Detect which cell encompasses the target text, then output its (x, y) center coordinate. 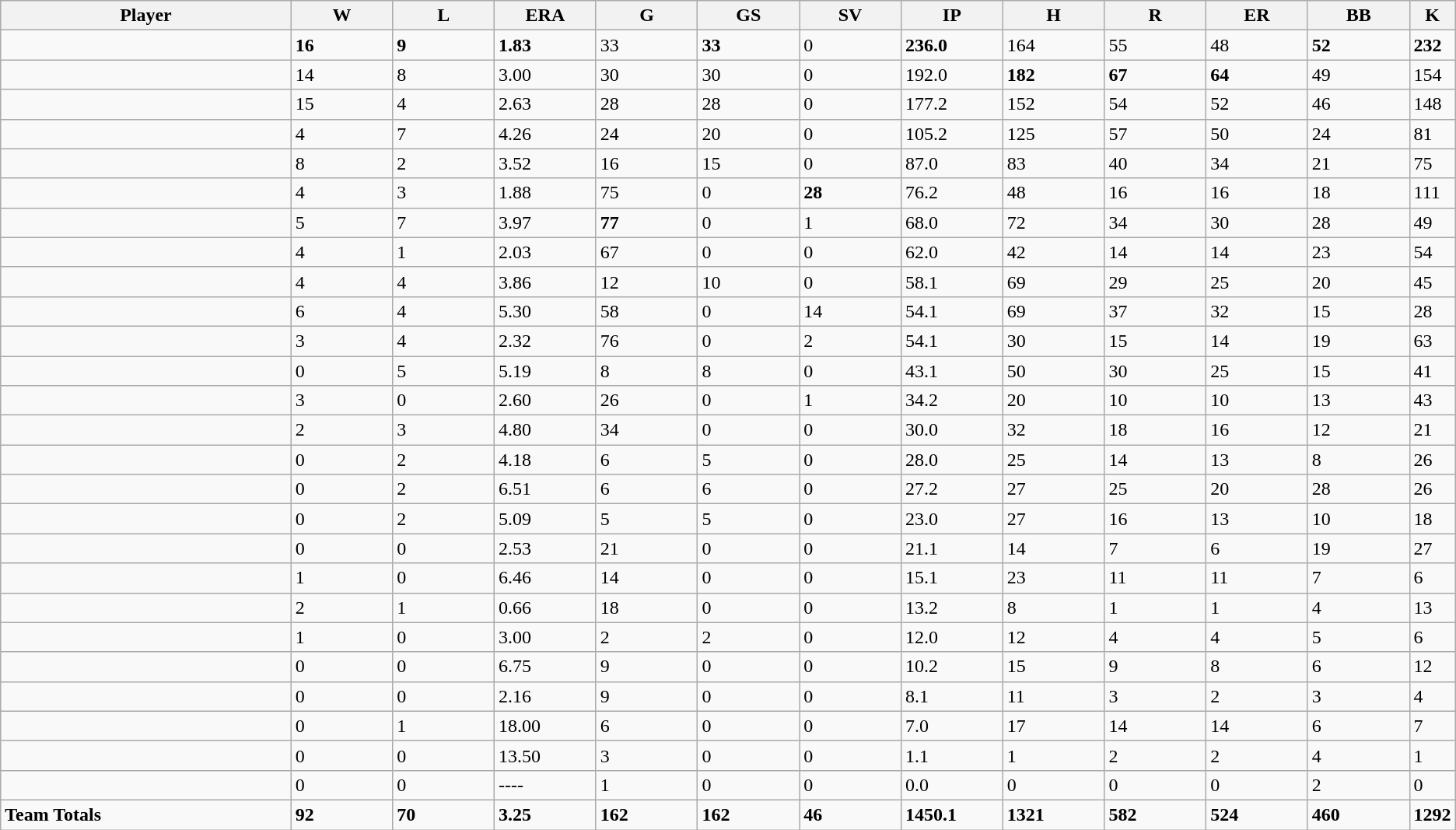
460 (1358, 814)
8.1 (952, 696)
182 (1053, 75)
ER (1257, 16)
6.46 (546, 578)
1292 (1433, 814)
21.1 (952, 548)
6.75 (546, 667)
7.0 (952, 726)
148 (1433, 104)
58.1 (952, 282)
58 (647, 311)
582 (1156, 814)
70 (443, 814)
5.30 (546, 311)
72 (1053, 222)
42 (1053, 252)
1321 (1053, 814)
177.2 (952, 104)
ERA (546, 16)
55 (1156, 45)
L (443, 16)
4.26 (546, 134)
524 (1257, 814)
154 (1433, 75)
5.09 (546, 519)
164 (1053, 45)
Team Totals (146, 814)
23.0 (952, 519)
5.19 (546, 371)
2.60 (546, 401)
43 (1433, 401)
BB (1358, 16)
57 (1156, 134)
192.0 (952, 75)
3.97 (546, 222)
0.0 (952, 785)
232 (1433, 45)
1.83 (546, 45)
125 (1053, 134)
1.1 (952, 755)
6.51 (546, 489)
77 (647, 222)
SV (851, 16)
GS (748, 16)
K (1433, 16)
3.86 (546, 282)
2.32 (546, 341)
40 (1156, 163)
63 (1433, 341)
R (1156, 16)
111 (1433, 193)
62.0 (952, 252)
12.0 (952, 637)
17 (1053, 726)
152 (1053, 104)
68.0 (952, 222)
92 (342, 814)
Player (146, 16)
105.2 (952, 134)
2.16 (546, 696)
W (342, 16)
3.52 (546, 163)
2.63 (546, 104)
64 (1257, 75)
28.0 (952, 460)
G (647, 16)
---- (546, 785)
4.18 (546, 460)
IP (952, 16)
3.25 (546, 814)
87.0 (952, 163)
2.53 (546, 548)
37 (1156, 311)
13.2 (952, 608)
76 (647, 341)
236.0 (952, 45)
29 (1156, 282)
1450.1 (952, 814)
18.00 (546, 726)
H (1053, 16)
45 (1433, 282)
1.88 (546, 193)
43.1 (952, 371)
15.1 (952, 578)
76.2 (952, 193)
0.66 (546, 608)
4.80 (546, 430)
81 (1433, 134)
27.2 (952, 489)
10.2 (952, 667)
41 (1433, 371)
30.0 (952, 430)
13.50 (546, 755)
34.2 (952, 401)
2.03 (546, 252)
83 (1053, 163)
